For the text-containing cell, return its midpoint in [x, y] coordinate format. 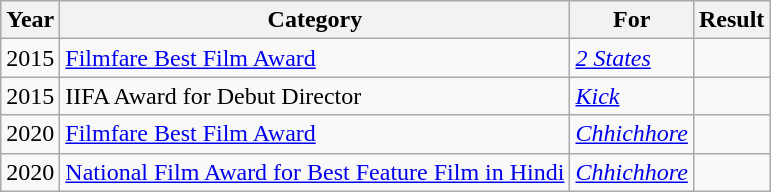
Kick [632, 96]
For [632, 20]
Year [30, 20]
National Film Award for Best Feature Film in Hindi [315, 172]
IIFA Award for Debut Director [315, 96]
2 States [632, 58]
Category [315, 20]
Result [731, 20]
